Locate the cell with the specified text and output its [x, y] center coordinate. 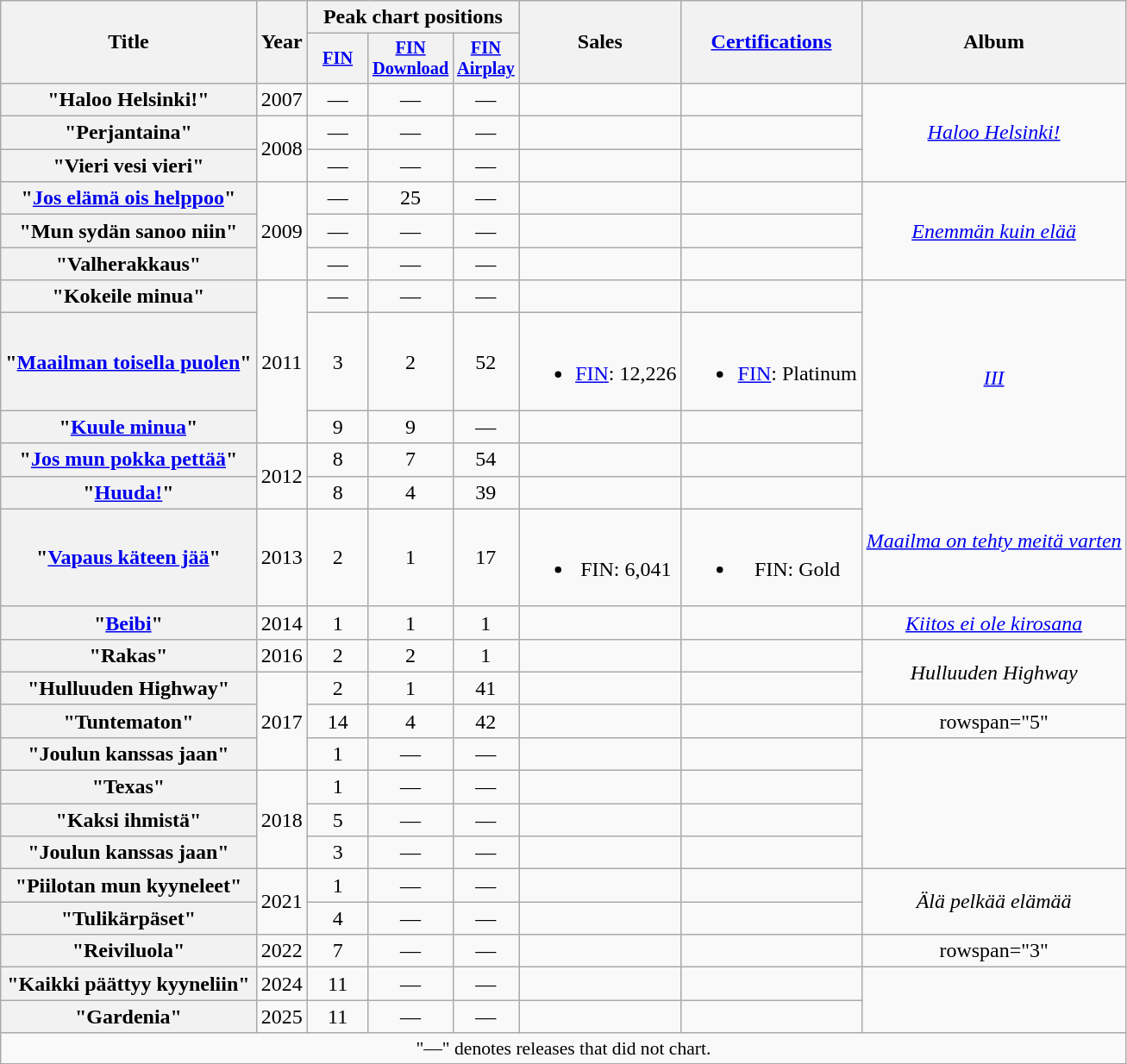
"Vapaus käteen jää" [128, 557]
"Valherakkaus" [128, 264]
Sales [600, 42]
"Jos elämä ois helppoo" [128, 198]
"Rakas" [128, 655]
"Beibi" [128, 623]
2013 [281, 557]
2007 [281, 99]
Peak chart positions [412, 17]
5 [338, 820]
2018 [281, 820]
"—" denotes releases that did not chart. [564, 1048]
2011 [281, 362]
"Texas" [128, 787]
FINAirplay [485, 59]
Haloo Helsinki! [993, 132]
2022 [281, 951]
rowspan="5" [993, 721]
"Vieri vesi vieri" [128, 166]
"Huuda!" [128, 492]
"Haloo Helsinki!" [128, 99]
III [993, 378]
"Perjantaina" [128, 133]
25 [410, 198]
FIN: Platinum [771, 362]
Year [281, 42]
FINDownload [410, 59]
2017 [281, 721]
52 [485, 362]
2014 [281, 623]
rowspan="3" [993, 951]
Hulluuden Highway [993, 672]
"Reiviluola" [128, 951]
"Kaksi ihmistä" [128, 820]
"Jos mun pokka pettää" [128, 460]
"Gardenia" [128, 1017]
"Kokeile minua" [128, 297]
Älä pelkää elämää [993, 902]
"Maailman toisella puolen" [128, 362]
2008 [281, 149]
Kiitos ei ole kirosana [993, 623]
Enemmän kuin elää [993, 231]
2016 [281, 655]
Certifications [771, 42]
"Piilotan mun kyyneleet" [128, 886]
"Tulikärpäset" [128, 918]
2009 [281, 231]
FIN [338, 59]
42 [485, 721]
Title [128, 42]
14 [338, 721]
2021 [281, 902]
"Kaikki päättyy kyyneliin" [128, 984]
"Hulluuden Highway" [128, 688]
"Tuntematon" [128, 721]
2025 [281, 1017]
17 [485, 557]
2024 [281, 984]
FIN: Gold [771, 557]
FIN: 12,226 [600, 362]
54 [485, 460]
Maailma on tehty meitä varten [993, 541]
39 [485, 492]
2012 [281, 476]
"Mun sydän sanoo niin" [128, 231]
FIN: 6,041 [600, 557]
"Kuule minua" [128, 427]
41 [485, 688]
Album [993, 42]
